Pinpoint the cell where the given text exists, returning its [x, y] midpoint coordinate. 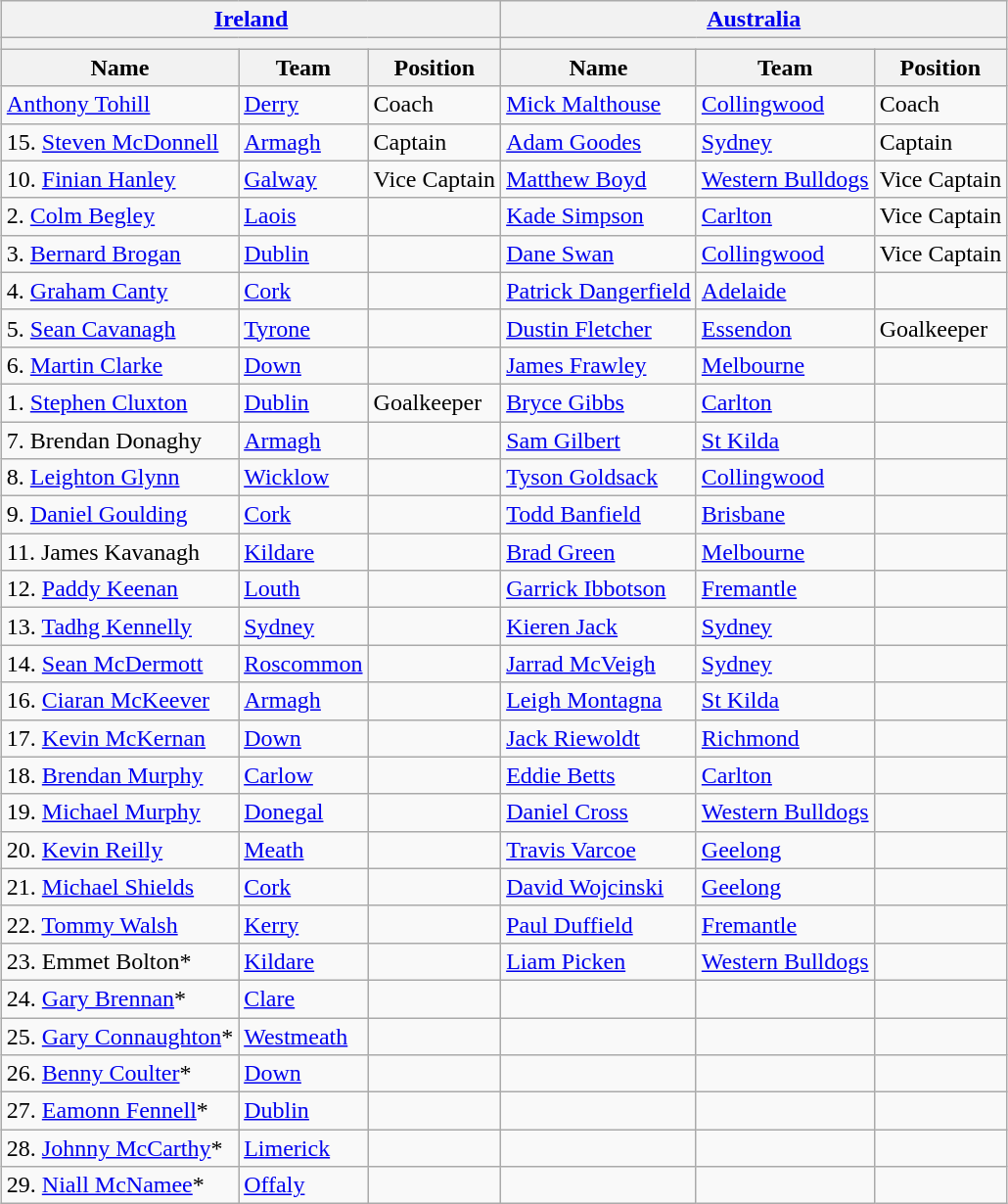
16. Ciaran McKeever [119, 701]
Brisbane [785, 515]
9. Daniel Goulding [119, 515]
10. Finian Hanley [119, 179]
Offaly [303, 1185]
1. Stephen Cluxton [119, 402]
Patrick Dangerfield [599, 291]
Limerick [303, 1148]
Louth [303, 589]
20. Kevin Reilly [119, 850]
11. James Kavanagh [119, 552]
3. Bernard Brogan [119, 254]
Donegal [303, 812]
Sam Gilbert [599, 440]
Jack Riewoldt [599, 738]
14. Sean McDermott [119, 664]
Richmond [785, 738]
Anthony Tohill [119, 105]
James Frawley [599, 365]
12. Paddy Keenan [119, 589]
Tyson Goldsack [599, 478]
Meath [303, 850]
15. Steven McDonnell [119, 142]
Paul Duffield [599, 924]
Adelaide [785, 291]
17. Kevin McKernan [119, 738]
23. Emmet Bolton* [119, 961]
Travis Varcoe [599, 850]
5. Sean Cavanagh [119, 328]
Mick Malthouse [599, 105]
19. Michael Murphy [119, 812]
Jarrad McVeigh [599, 664]
29. Niall McNamee* [119, 1185]
Kerry [303, 924]
Eddie Betts [599, 775]
David Wojcinski [599, 887]
Garrick Ibbotson [599, 589]
Galway [303, 179]
Dane Swan [599, 254]
21. Michael Shields [119, 887]
28. Johnny McCarthy* [119, 1148]
Derry [303, 105]
Leigh Montagna [599, 701]
27. Eamonn Fennell* [119, 1111]
Brad Green [599, 552]
Ireland [251, 20]
18. Brendan Murphy [119, 775]
6. Martin Clarke [119, 365]
2. Colm Begley [119, 216]
Kieren Jack [599, 626]
Carlow [303, 775]
Laois [303, 216]
Essendon [785, 328]
Clare [303, 998]
4. Graham Canty [119, 291]
Liam Picken [599, 961]
Todd Banfield [599, 515]
25. Gary Connaughton* [119, 1037]
Bryce Gibbs [599, 402]
Tyrone [303, 328]
Adam Goodes [599, 142]
Matthew Boyd [599, 179]
Roscommon [303, 664]
Daniel Cross [599, 812]
Dustin Fletcher [599, 328]
Westmeath [303, 1037]
Kade Simpson [599, 216]
Wicklow [303, 478]
26. Benny Coulter* [119, 1074]
22. Tommy Walsh [119, 924]
8. Leighton Glynn [119, 478]
Australia [754, 20]
24. Gary Brennan* [119, 998]
13. Tadhg Kennelly [119, 626]
7. Brendan Donaghy [119, 440]
